Output the (x, y) coordinate of the center of the cell containing the given text.  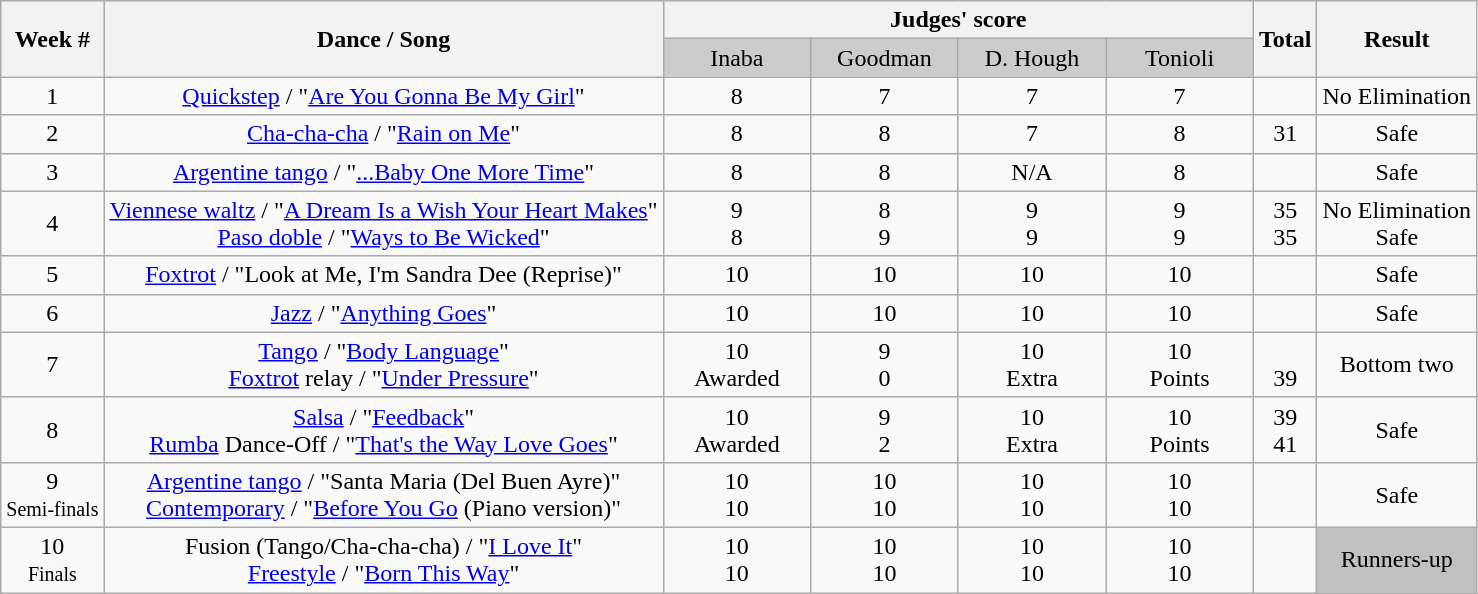
N/A (1032, 172)
Jazz / "Anything Goes" (384, 313)
Foxtrot / "Look at Me, I'm Sandra Dee (Reprise)" (384, 275)
Runners-up (1397, 560)
3941 (1285, 430)
Inaba (737, 58)
3 (52, 172)
Judges' score (958, 20)
1 (52, 96)
Argentine tango / "...Baby One More Time" (384, 172)
98 (737, 224)
89 (885, 224)
Total (1285, 39)
Quickstep / "Are You Gonna Be My Girl" (384, 96)
5 (52, 275)
2 (52, 134)
39 (1285, 364)
Tonioli (1180, 58)
9Semi-finals (52, 494)
Fusion (Tango/Cha-cha-cha) / "I Love It"Freestyle / "Born This Way" (384, 560)
10Finals (52, 560)
Dance / Song (384, 39)
Viennese waltz / "A Dream Is a Wish Your Heart Makes"Paso doble / "Ways to Be Wicked" (384, 224)
4 (52, 224)
3535 (1285, 224)
No EliminationSafe (1397, 224)
D. Hough (1032, 58)
No Elimination (1397, 96)
Tango / "Body Language"Foxtrot relay / "Under Pressure" (384, 364)
Salsa / "Feedback"Rumba Dance-Off / "That's the Way Love Goes" (384, 430)
Goodman (885, 58)
Week # (52, 39)
Cha-cha-cha / "Rain on Me" (384, 134)
90 (885, 364)
92 (885, 430)
31 (1285, 134)
6 (52, 313)
Argentine tango / "Santa Maria (Del Buen Ayre)"Contemporary / "Before You Go (Piano version)" (384, 494)
Result (1397, 39)
Bottom two (1397, 364)
